Scan for the cell matching the given text and deliver its [X, Y] coordinate at center. 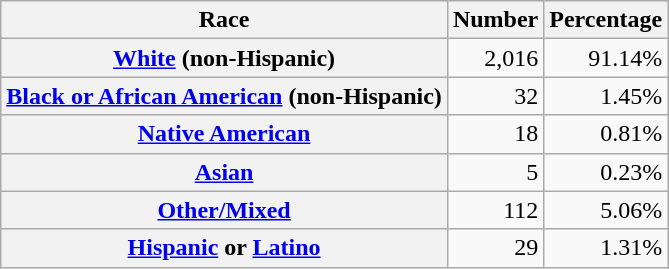
Black or African American (non-Hispanic) [224, 96]
White (non-Hispanic) [224, 58]
Asian [224, 172]
0.81% [606, 134]
Percentage [606, 20]
Race [224, 20]
18 [495, 134]
2,016 [495, 58]
0.23% [606, 172]
Native American [224, 134]
112 [495, 210]
32 [495, 96]
1.31% [606, 248]
Number [495, 20]
5 [495, 172]
1.45% [606, 96]
91.14% [606, 58]
Hispanic or Latino [224, 248]
29 [495, 248]
Other/Mixed [224, 210]
5.06% [606, 210]
